Determine the (x, y) coordinate at the center of the cell enclosing the given text.  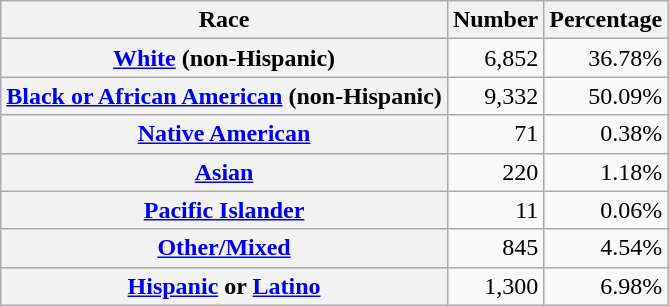
71 (495, 134)
50.09% (606, 96)
1.18% (606, 172)
Asian (224, 172)
Black or African American (non-Hispanic) (224, 96)
Pacific Islander (224, 210)
Percentage (606, 20)
6.98% (606, 286)
1,300 (495, 286)
Other/Mixed (224, 248)
4.54% (606, 248)
Race (224, 20)
9,332 (495, 96)
0.38% (606, 134)
Number (495, 20)
845 (495, 248)
White (non-Hispanic) (224, 58)
36.78% (606, 58)
220 (495, 172)
Hispanic or Latino (224, 286)
6,852 (495, 58)
11 (495, 210)
Native American (224, 134)
0.06% (606, 210)
